Detect which cell encompasses the target text, then output its (x, y) center coordinate. 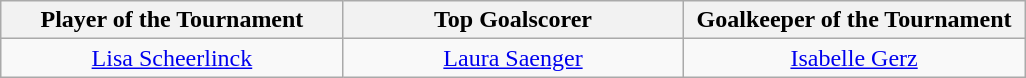
Isabelle Gerz (854, 58)
Lisa Scheerlinck (172, 58)
Laura Saenger (512, 58)
Player of the Tournament (172, 20)
Top Goalscorer (512, 20)
Goalkeeper of the Tournament (854, 20)
